From the cell containing the given text, extract its center point as [X, Y] coordinate. 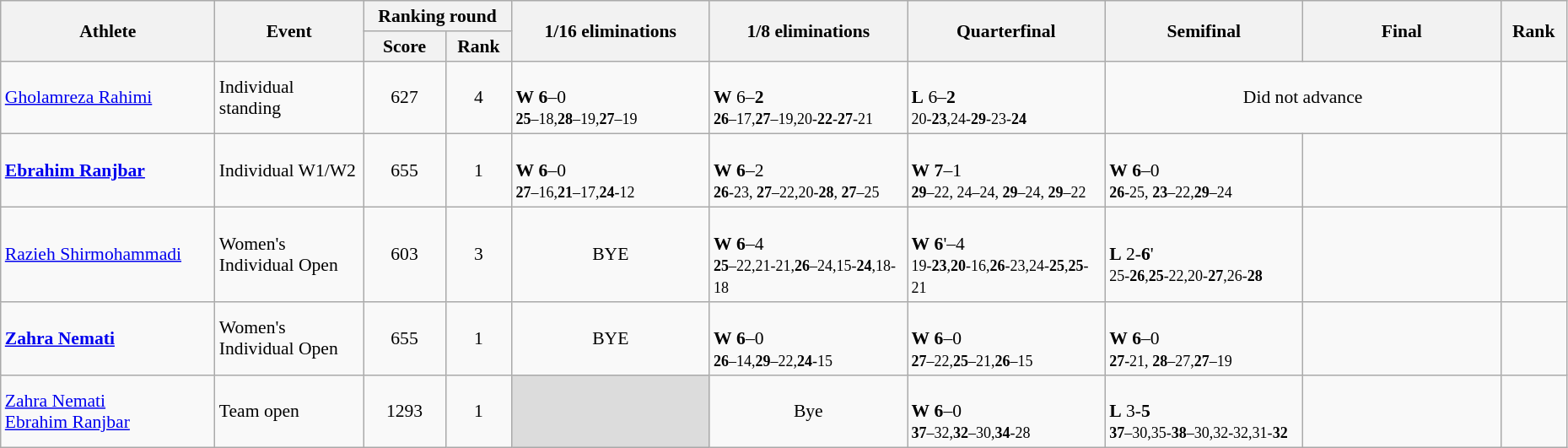
W 6–226-23, 27–22,20-28, 27–25 [808, 170]
W 6–027–22,25–21,26–15 [1007, 339]
W 6–026-25, 23–22,29–24 [1204, 170]
Final [1402, 30]
603 [405, 255]
Athlete [108, 30]
Event [289, 30]
Bye [808, 412]
Did not advance [1302, 98]
W 6–026–14,29–22,24-15 [808, 339]
Individual standing [289, 98]
W 6–425–22,21-21,26–24,15-24,18-18 [808, 255]
4 [478, 98]
Semifinal [1204, 30]
L 2-6'25-26,25-22,20-27,26-28 [1204, 255]
Score [405, 46]
W 6–037–32,32–30,34-28 [1007, 412]
Team open [289, 412]
Zahra Nemati [108, 339]
W 6'–419-23,20-16,26-23,24-25,25-21 [1007, 255]
3 [478, 255]
W 6–025–18,28–19,27–19 [611, 98]
Zahra NematiEbrahim Ranjbar [108, 412]
Individual W1/W2 [289, 170]
W 7–129–22, 24–24, 29–24, 29–22 [1007, 170]
Quarterfinal [1007, 30]
Ranking round [438, 16]
W 6–027–16,21–17,24-12 [611, 170]
627 [405, 98]
1/8 eliminations [808, 30]
L 3-537–30,35-38–30,32-32,31-32 [1204, 412]
W 6–027-21, 28–27,27–19 [1204, 339]
Razieh Shirmohammadi [108, 255]
L 6–220-23,24-29-23-24 [1007, 98]
1/16 eliminations [611, 30]
W 6–226–17,27–19,20-22-27-21 [808, 98]
1293 [405, 412]
Gholamreza Rahimi [108, 98]
Ebrahim Ranjbar [108, 170]
